Locate the cell with the specified text and output its (X, Y) center coordinate. 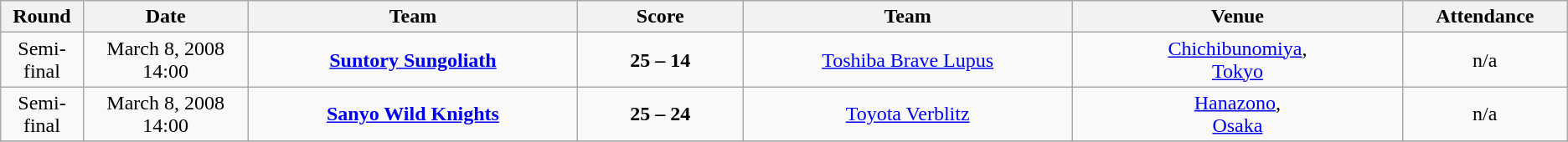
Score (660, 17)
Date (166, 17)
Toshiba Brave Lupus (908, 60)
Suntory Sungoliath (413, 60)
25 – 14 (660, 60)
Sanyo Wild Knights (413, 114)
25 – 24 (660, 114)
Hanazono,Osaka (1238, 114)
Chichibunomiya,Tokyo (1238, 60)
Toyota Verblitz (908, 114)
Venue (1238, 17)
Round (42, 17)
Attendance (1484, 17)
